Search for the cell housing the specified text and yield its [X, Y] center coordinate. 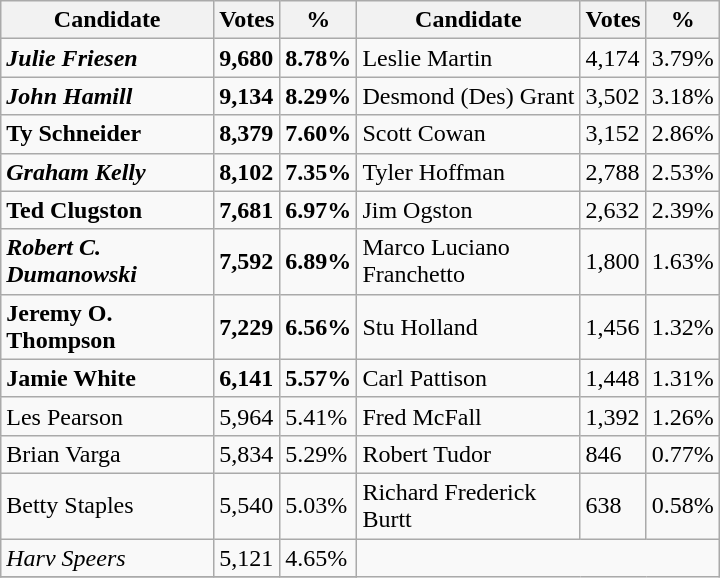
5.29% [318, 454]
Leslie Martin [468, 58]
5.57% [318, 378]
3,152 [613, 134]
1.32% [682, 326]
Brian Varga [108, 454]
Fred McFall [468, 416]
Jeremy O. Thompson [108, 326]
6.97% [318, 210]
2,632 [613, 210]
Robert Tudor [468, 454]
Desmond (Des) Grant [468, 96]
1,392 [613, 416]
7.60% [318, 134]
1,800 [613, 262]
Les Pearson [108, 416]
3,502 [613, 96]
John Hamill [108, 96]
5,121 [247, 557]
3.18% [682, 96]
5,540 [247, 506]
1,448 [613, 378]
Stu Holland [468, 326]
5.03% [318, 506]
Betty Staples [108, 506]
4.65% [318, 557]
5,964 [247, 416]
6.89% [318, 262]
2.39% [682, 210]
7.35% [318, 172]
638 [613, 506]
Richard Frederick Burtt [468, 506]
7,592 [247, 262]
7,681 [247, 210]
1.31% [682, 378]
Ted Clugston [108, 210]
6.56% [318, 326]
846 [613, 454]
5.41% [318, 416]
Carl Pattison [468, 378]
7,229 [247, 326]
5,834 [247, 454]
Ty Schneider [108, 134]
3.79% [682, 58]
Harv Speers [108, 557]
0.58% [682, 506]
1,456 [613, 326]
8.29% [318, 96]
1.26% [682, 416]
8.78% [318, 58]
Scott Cowan [468, 134]
0.77% [682, 454]
Jim Ogston [468, 210]
Tyler Hoffman [468, 172]
Graham Kelly [108, 172]
2,788 [613, 172]
Marco Luciano Franchetto [468, 262]
Jamie White [108, 378]
8,102 [247, 172]
2.53% [682, 172]
Robert C. Dumanowski [108, 262]
6,141 [247, 378]
9,680 [247, 58]
2.86% [682, 134]
8,379 [247, 134]
Julie Friesen [108, 58]
1.63% [682, 262]
4,174 [613, 58]
9,134 [247, 96]
